Return (X, Y) of the center of cell containing provided text 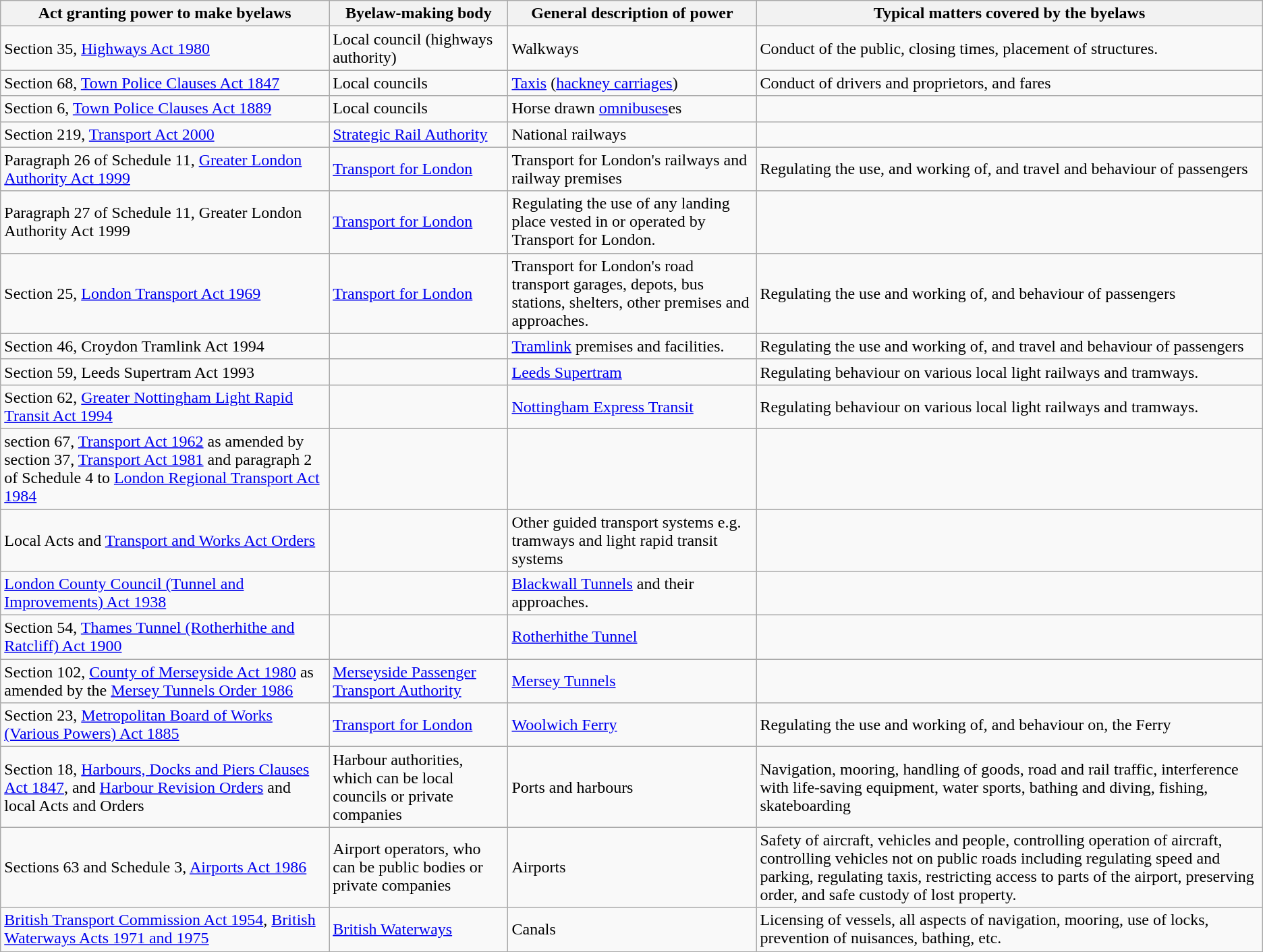
Section 6, Town Police Clauses Act 1889 (165, 109)
Conduct of drivers and proprietors, and fares (1009, 83)
Woolwich Ferry (632, 725)
Section 102, County of Merseyside Act 1980 as amended by the Mersey Tunnels Order 1986 (165, 681)
section 67, Transport Act 1962 as amended by section 37, Transport Act 1981 and paragraph 2 of Schedule 4 to London Regional Transport Act 1984 (165, 468)
Transport for London's road transport garages, depots, bus stations, shelters, other premises and approaches. (632, 293)
Airports (632, 868)
Licensing of vessels, all aspects of navigation, mooring, use of locks, prevention of nuisances, bathing, etc. (1009, 930)
Section 68, Town Police Clauses Act 1847 (165, 83)
Rotherhithe Tunnel (632, 637)
Paragraph 26 of Schedule 11, Greater London Authority Act 1999 (165, 169)
Local council (highways authority) (418, 49)
Section 25, London Transport Act 1969 (165, 293)
Section 62, Greater Nottingham Light Rapid Transit Act 1994 (165, 406)
Section 35, Highways Act 1980 (165, 49)
Act granting power to make byelaws (165, 13)
Mersey Tunnels (632, 681)
Transport for London's railways and railway premises (632, 169)
General description of power (632, 13)
Regulating the use of any landing place vested in or operated by Transport for London. (632, 222)
Leeds Supertram (632, 372)
British Waterways (418, 930)
Canals (632, 930)
Section 23, Metropolitan Board of Works (Various Powers) Act 1885 (165, 725)
Strategic Rail Authority (418, 134)
Taxis (hackney carriages) (632, 83)
London County Council (Tunnel and Improvements) Act 1938 (165, 594)
Section 54, Thames Tunnel (Rotherhithe and Ratcliff) Act 1900 (165, 637)
Section 59, Leeds Supertram Act 1993 (165, 372)
Local Acts and Transport and Works Act Orders (165, 540)
National railways (632, 134)
Tramlink premises and facilities. (632, 346)
Regulating the use and working of, and travel and behaviour of passengers (1009, 346)
Section 18, Harbours, Docks and Piers Clauses Act 1847, and Harbour Revision Orders and local Acts and Orders (165, 787)
Other guided transport systems e.g. tramways and light rapid transit systems (632, 540)
Byelaw-making body (418, 13)
British Transport Commission Act 1954, British Waterways Acts 1971 and 1975 (165, 930)
Ports and harbours (632, 787)
Regulating the use and working of, and behaviour of passengers (1009, 293)
Merseyside Passenger Transport Authority (418, 681)
Paragraph 27 of Schedule 11, Greater London Authority Act 1999 (165, 222)
Typical matters covered by the byelaws (1009, 13)
Regulating the use, and working of, and travel and behaviour of passengers (1009, 169)
Sections 63 and Schedule 3, Airports Act 1986 (165, 868)
Blackwall Tunnels and their approaches. (632, 594)
Horse drawn omnibuseses (632, 109)
Nottingham Express Transit (632, 406)
Regulating the use and working of, and behaviour on, the Ferry (1009, 725)
Conduct of the public, closing times, placement of structures. (1009, 49)
Airport operators, who can be public bodies or private companies (418, 868)
Section 219, Transport Act 2000 (165, 134)
Harbour authorities, which can be local councils or private companies (418, 787)
Walkways (632, 49)
Section 46, Croydon Tramlink Act 1994 (165, 346)
